Provide the (x, y) coordinate of the cell's center where the given text is located.  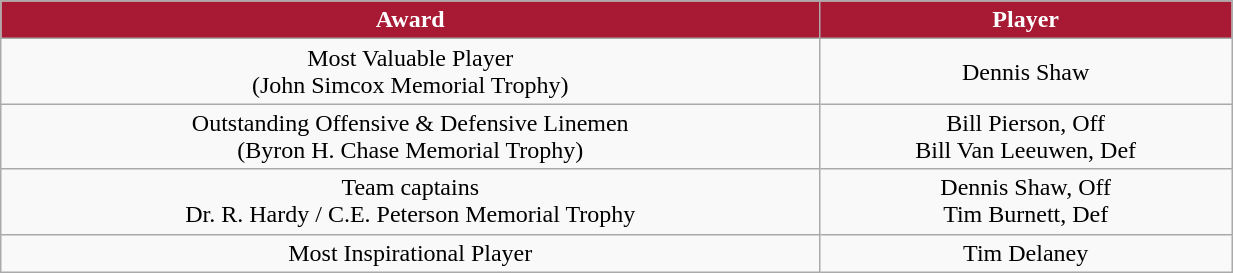
Dennis Shaw, OffTim Burnett, Def (1026, 202)
Outstanding Offensive & Defensive Linemen(Byron H. Chase Memorial Trophy) (410, 136)
Team captainsDr. R. Hardy / C.E. Peterson Memorial Trophy (410, 202)
Bill Pierson, OffBill Van Leeuwen, Def (1026, 136)
Player (1026, 20)
Dennis Shaw (1026, 72)
Most Inspirational Player (410, 253)
Award (410, 20)
Most Valuable Player(John Simcox Memorial Trophy) (410, 72)
Tim Delaney (1026, 253)
